Pinpoint the cell where the given text exists, returning its (X, Y) midpoint coordinate. 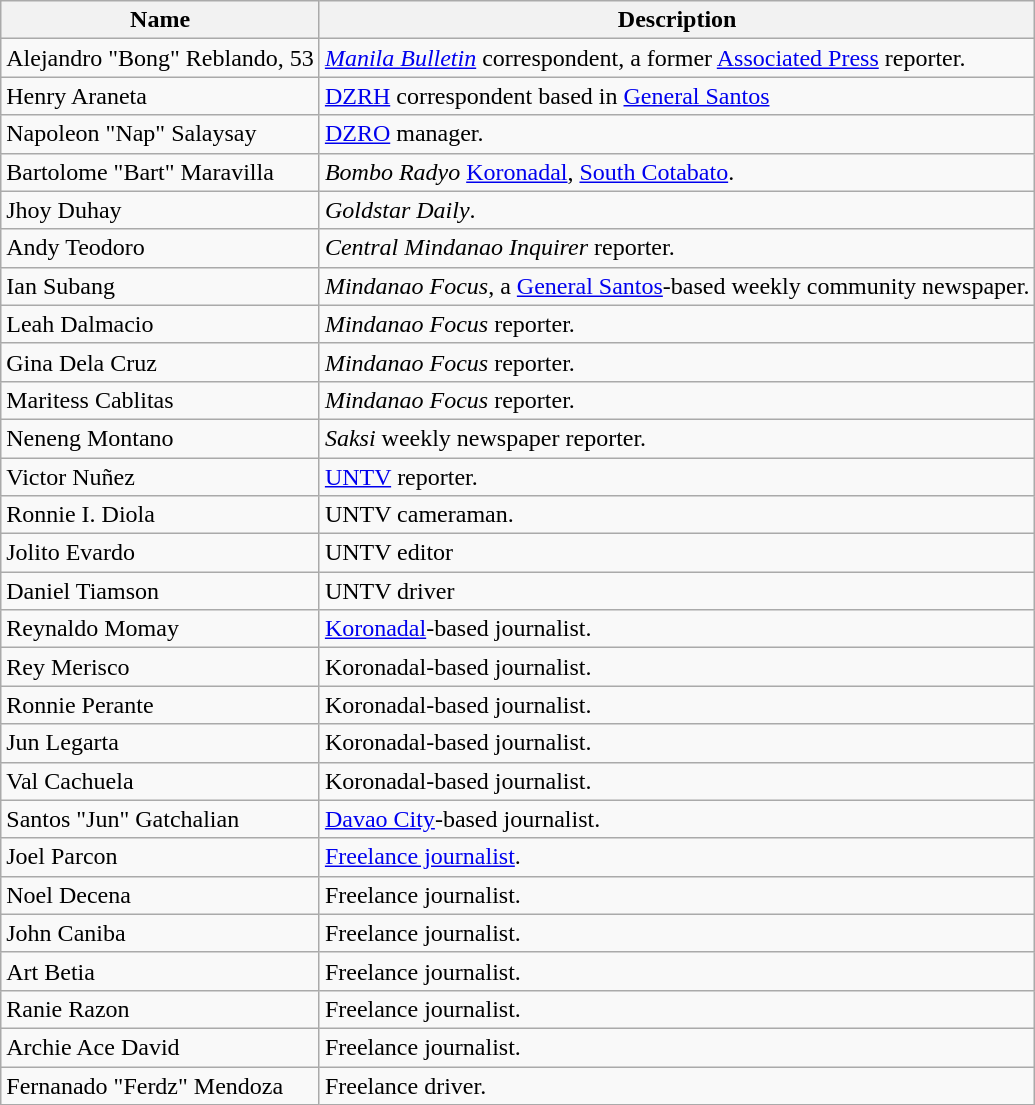
Val Cachuela (160, 781)
Saksi weekly newspaper reporter. (677, 438)
Name (160, 20)
DZRH correspondent based in General Santos (677, 96)
Central Mindanao Inquirer reporter. (677, 248)
John Caniba (160, 933)
Ronnie Perante (160, 705)
Description (677, 20)
Davao City-based journalist. (677, 819)
Santos "Jun" Gatchalian (160, 819)
Jun Legarta (160, 743)
UNTV editor (677, 553)
Daniel Tiamson (160, 591)
DZRO manager. (677, 134)
Art Betia (160, 971)
Ranie Razon (160, 1009)
Ronnie I. Diola (160, 515)
UNTV cameraman. (677, 515)
Bartolome "Bart" Maravilla (160, 172)
Victor Nuñez (160, 477)
Manila Bulletin correspondent, a former Associated Press reporter. (677, 58)
Ian Subang (160, 286)
Joel Parcon (160, 857)
UNTV driver (677, 591)
Maritess Cablitas (160, 400)
Gina Dela Cruz (160, 362)
Goldstar Daily. (677, 210)
Noel Decena (160, 895)
UNTV reporter. (677, 477)
Mindanao Focus, a General Santos-based weekly community newspaper. (677, 286)
Alejandro "Bong" Reblando, 53 (160, 58)
Henry Araneta (160, 96)
Jhoy Duhay (160, 210)
Jolito Evardo (160, 553)
Bombo Radyo Koronadal, South Cotabato. (677, 172)
Reynaldo Momay (160, 629)
Rey Merisco (160, 667)
Archie Ace David (160, 1047)
Andy Teodoro (160, 248)
Freelance driver. (677, 1085)
Napoleon "Nap" Salaysay (160, 134)
Leah Dalmacio (160, 324)
Fernanado "Ferdz" Mendoza (160, 1085)
Neneng Montano (160, 438)
